Scan for the cell matching the given text and deliver its [x, y] coordinate at center. 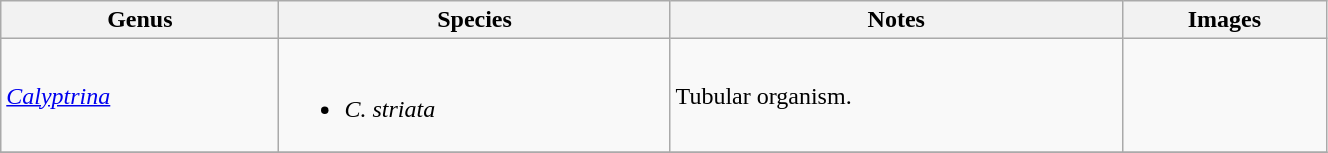
Images [1224, 20]
Calyptrina [140, 96]
Species [474, 20]
Tubular organism. [896, 96]
C. striata [474, 96]
Notes [896, 20]
Genus [140, 20]
